Scan for the cell matching the given text and deliver its [X, Y] coordinate at center. 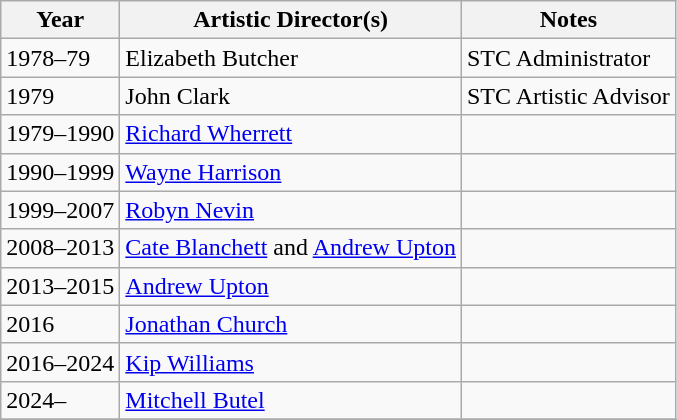
2016 [60, 324]
Robyn Nevin [291, 210]
2024– [60, 400]
Year [60, 20]
STC Administrator [568, 58]
Mitchell Butel [291, 400]
2013–2015 [60, 286]
2008–2013 [60, 248]
Kip Williams [291, 362]
2016–2024 [60, 362]
Andrew Upton [291, 286]
1979 [60, 96]
Notes [568, 20]
John Clark [291, 96]
1978–79 [60, 58]
STC Artistic Advisor [568, 96]
Jonathan Church [291, 324]
Artistic Director(s) [291, 20]
Richard Wherrett [291, 134]
1979–1990 [60, 134]
1990–1999 [60, 172]
Wayne Harrison [291, 172]
Cate Blanchett and Andrew Upton [291, 248]
1999–2007 [60, 210]
Elizabeth Butcher [291, 58]
